Output the (x, y) coordinate of the center of the cell containing the given text.  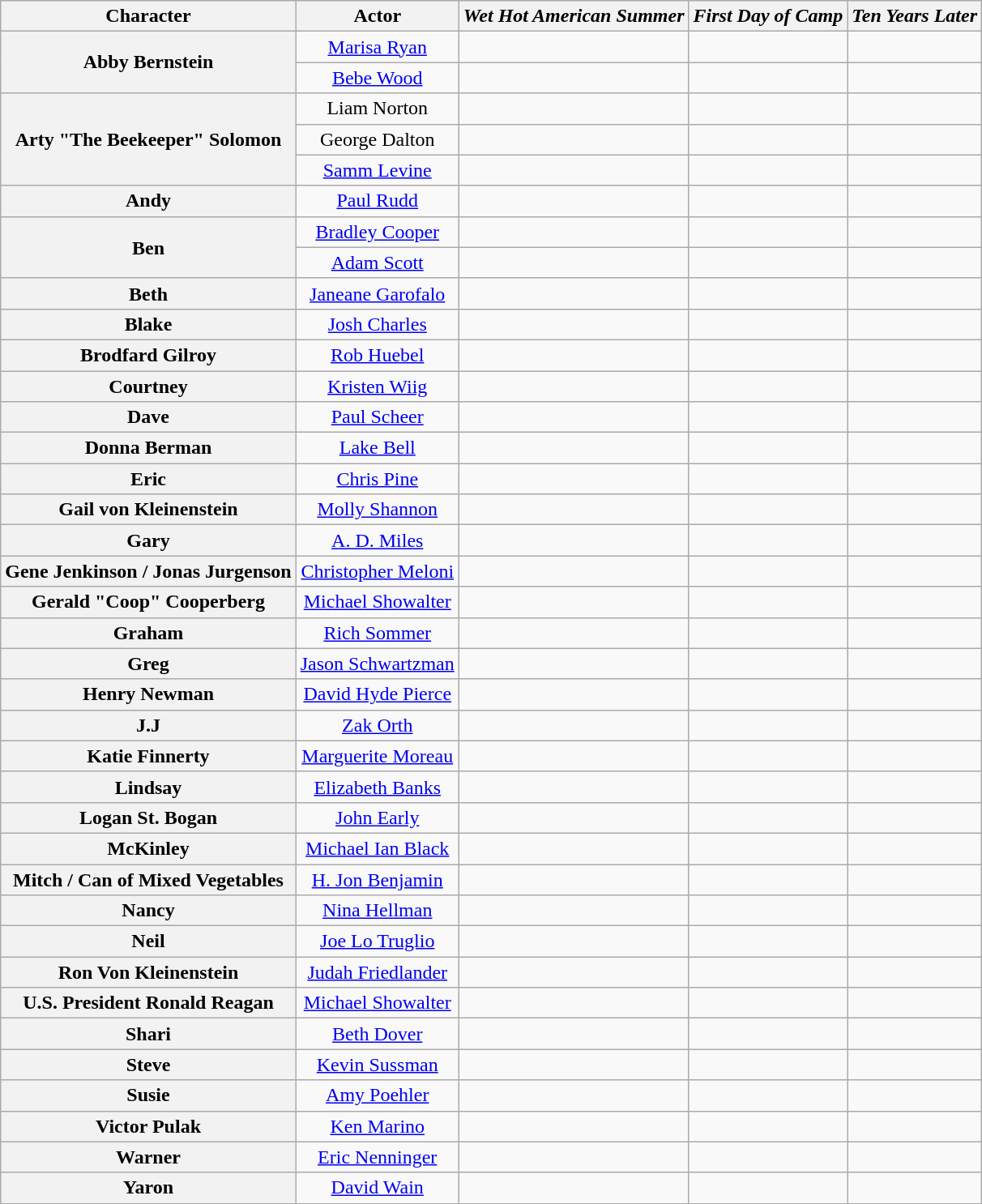
Henry Newman (148, 694)
Shari (148, 1034)
Samm Levine (378, 170)
Arty "The Beekeeper" Solomon (148, 139)
George Dalton (378, 139)
Warner (148, 1157)
Brodfard Gilroy (148, 355)
Paul Scheer (378, 417)
Actor (378, 16)
Liam Norton (378, 109)
Greg (148, 664)
Susie (148, 1095)
Adam Scott (378, 263)
Joe Lo Truglio (378, 941)
McKinley (148, 848)
John Early (378, 818)
Logan St. Bogan (148, 818)
Marisa Ryan (378, 47)
Rich Sommer (378, 633)
J.J (148, 725)
Christopher Meloni (378, 571)
H. Jon Benjamin (378, 879)
Gerald "Coop" Cooperberg (148, 602)
Bebe Wood (378, 78)
Neil (148, 941)
Janeane Garofalo (378, 293)
Lake Bell (378, 448)
Chris Pine (378, 479)
Eric Nenninger (378, 1157)
Molly Shannon (378, 510)
Ben (148, 247)
Courtney (148, 386)
Jason Schwartzman (378, 664)
Marguerite Moreau (378, 756)
Amy Poehler (378, 1095)
Abby Bernstein (148, 62)
Graham (148, 633)
Gene Jenkinson / Jonas Jurgenson (148, 571)
Ten Years Later (915, 16)
Kristen Wiig (378, 386)
Ken Marino (378, 1126)
U.S. President Ronald Reagan (148, 1003)
Character (148, 16)
Michael Ian Black (378, 848)
Gail von Kleinenstein (148, 510)
Judah Friedlander (378, 972)
Bradley Cooper (378, 232)
Lindsay (148, 787)
Dave (148, 417)
Wet Hot American Summer (574, 16)
Kevin Sussman (378, 1065)
Katie Finnerty (148, 756)
Victor Pulak (148, 1126)
Rob Huebel (378, 355)
Mitch / Can of Mixed Vegetables (148, 879)
Steve (148, 1065)
David Wain (378, 1188)
Nina Hellman (378, 911)
Blake (148, 324)
Zak Orth (378, 725)
David Hyde Pierce (378, 694)
Yaron (148, 1188)
Andy (148, 201)
Paul Rudd (378, 201)
Beth (148, 293)
A. D. Miles (378, 540)
Josh Charles (378, 324)
Beth Dover (378, 1034)
Gary (148, 540)
First Day of Camp (768, 16)
Donna Berman (148, 448)
Nancy (148, 911)
Eric (148, 479)
Elizabeth Banks (378, 787)
Ron Von Kleinenstein (148, 972)
